Search for the cell housing the specified text and yield its (x, y) center coordinate. 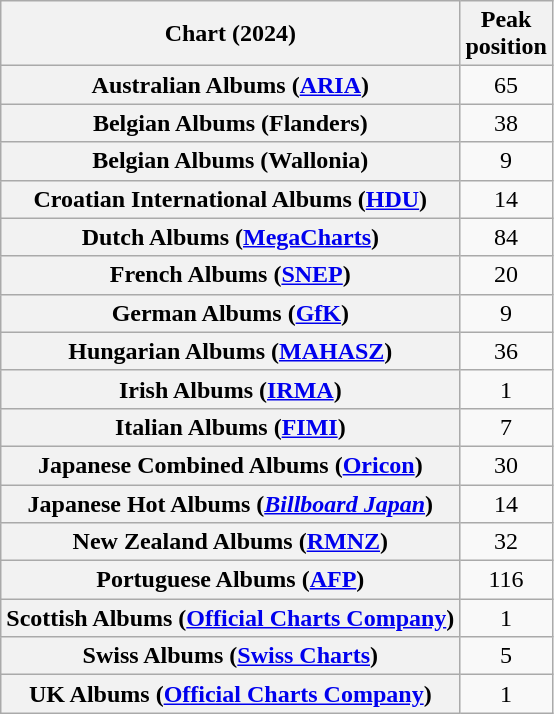
Japanese Hot Albums (Billboard Japan) (230, 503)
Belgian Albums (Wallonia) (230, 161)
Dutch Albums (MegaCharts) (230, 237)
65 (506, 85)
Japanese Combined Albums (Oricon) (230, 465)
36 (506, 351)
116 (506, 580)
Croatian International Albums (HDU) (230, 199)
Irish Albums (IRMA) (230, 389)
20 (506, 275)
Peakposition (506, 34)
Swiss Albums (Swiss Charts) (230, 656)
French Albums (SNEP) (230, 275)
Italian Albums (FIMI) (230, 427)
38 (506, 123)
5 (506, 656)
UK Albums (Official Charts Company) (230, 694)
German Albums (GfK) (230, 313)
Scottish Albums (Official Charts Company) (230, 618)
New Zealand Albums (RMNZ) (230, 542)
Australian Albums (ARIA) (230, 85)
32 (506, 542)
84 (506, 237)
Belgian Albums (Flanders) (230, 123)
30 (506, 465)
Portuguese Albums (AFP) (230, 580)
Chart (2024) (230, 34)
7 (506, 427)
Hungarian Albums (MAHASZ) (230, 351)
